For the text-containing cell, return its midpoint in [X, Y] coordinate format. 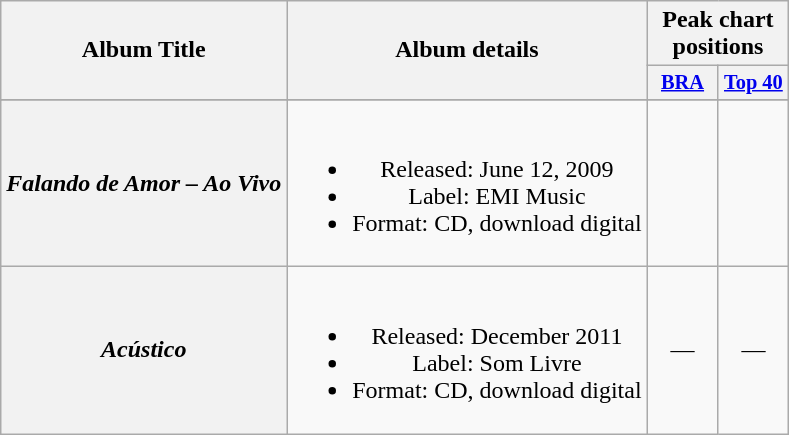
Released: December 2011Label: Som LivreFormat: CD, download digital [467, 350]
Album Title [144, 50]
BRA [682, 83]
Album details [467, 50]
Top 40 [754, 83]
Acústico [144, 350]
Peak chart positions [718, 34]
Released: June 12, 2009Label: EMI MusicFormat: CD, download digital [467, 182]
Falando de Amor – Ao Vivo [144, 182]
